Return the (X, Y) coordinate for the center point of the cell that contains the specified text.  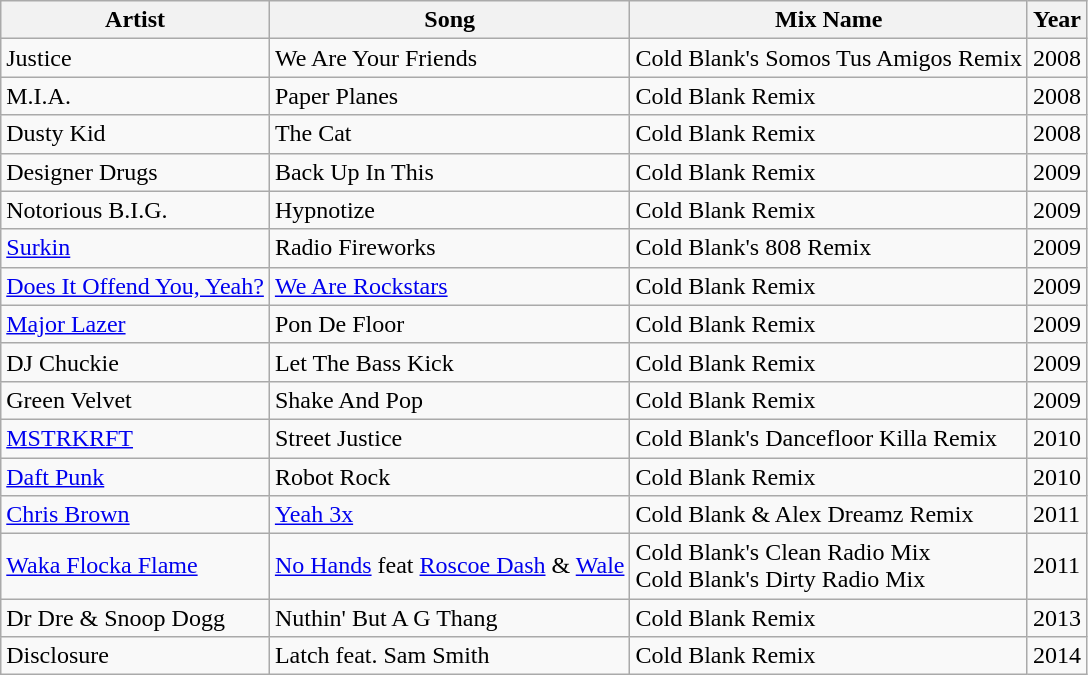
Nuthin' But A G Thang (450, 618)
Chris Brown (136, 515)
We Are Rockstars (450, 286)
Cold Blank's Dancefloor Killa Remix (829, 438)
Cold Blank's Somos Tus Amigos Remix (829, 58)
Song (450, 20)
Robot Rock (450, 477)
Mix Name (829, 20)
No Hands feat Roscoe Dash & Wale (450, 566)
Daft Punk (136, 477)
Cold Blank's Clean Radio Mix Cold Blank's Dirty Radio Mix (829, 566)
Shake And Pop (450, 400)
Street Justice (450, 438)
Let The Bass Kick (450, 362)
Designer Drugs (136, 172)
Major Lazer (136, 324)
Surkin (136, 248)
Artist (136, 20)
Justice (136, 58)
Radio Fireworks (450, 248)
Disclosure (136, 656)
Year (1056, 20)
Dr Dre & Snoop Dogg (136, 618)
The Cat (450, 134)
2013 (1056, 618)
2014 (1056, 656)
Latch feat. Sam Smith (450, 656)
Pon De Floor (450, 324)
Hypnotize (450, 210)
Back Up In This (450, 172)
Notorious B.I.G. (136, 210)
Cold Blank & Alex Dreamz Remix (829, 515)
M.I.A. (136, 96)
MSTRKRFT (136, 438)
Waka Flocka Flame (136, 566)
Green Velvet (136, 400)
Cold Blank's 808 Remix (829, 248)
Paper Planes (450, 96)
Yeah 3x (450, 515)
Does It Offend You, Yeah? (136, 286)
DJ Chuckie (136, 362)
Dusty Kid (136, 134)
We Are Your Friends (450, 58)
